For the text-containing cell, return its midpoint in [X, Y] coordinate format. 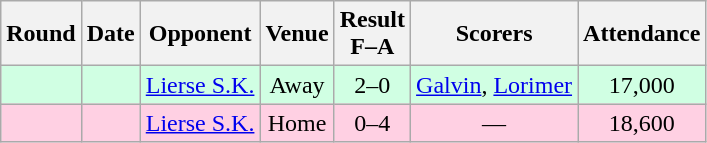
Round [41, 34]
— [494, 123]
17,000 [642, 85]
Attendance [642, 34]
Away [297, 85]
Scorers [494, 34]
Home [297, 123]
Date [110, 34]
18,600 [642, 123]
0–4 [372, 123]
Venue [297, 34]
2–0 [372, 85]
Opponent [200, 34]
Galvin, Lorimer [494, 85]
ResultF–A [372, 34]
